Provide the [x, y] coordinate of the cell's center where the given text is located.  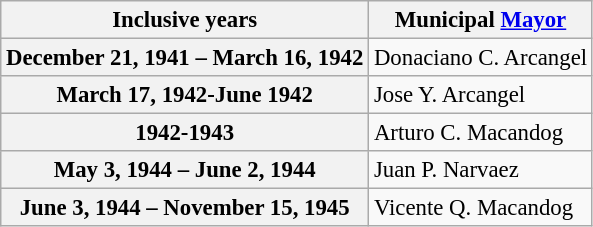
1942-1943 [185, 133]
Juan P. Narvaez [481, 170]
Donaciano C. Arcangel [481, 58]
Vicente Q. Macandog [481, 208]
December 21, 1941 – March 16, 1942 [185, 58]
May 3, 1944 – June 2, 1944 [185, 170]
June 3, 1944 – November 15, 1945 [185, 208]
Inclusive years [185, 20]
Jose Y. Arcangel [481, 95]
Municipal Mayor [481, 20]
March 17, 1942-June 1942 [185, 95]
Arturo C. Macandog [481, 133]
